Capture the cell that displays the provided text and extract its (X, Y) central coordinate. 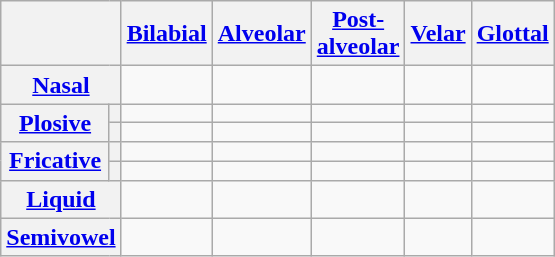
Alveolar (262, 34)
Nasal (61, 85)
Velar (438, 34)
Bilabial (166, 34)
Liquid (61, 199)
Semivowel (61, 237)
Post-alveolar (358, 34)
Glottal (512, 34)
Plosive (56, 123)
Fricative (56, 161)
